Scan for the cell matching the given text and deliver its (X, Y) coordinate at center. 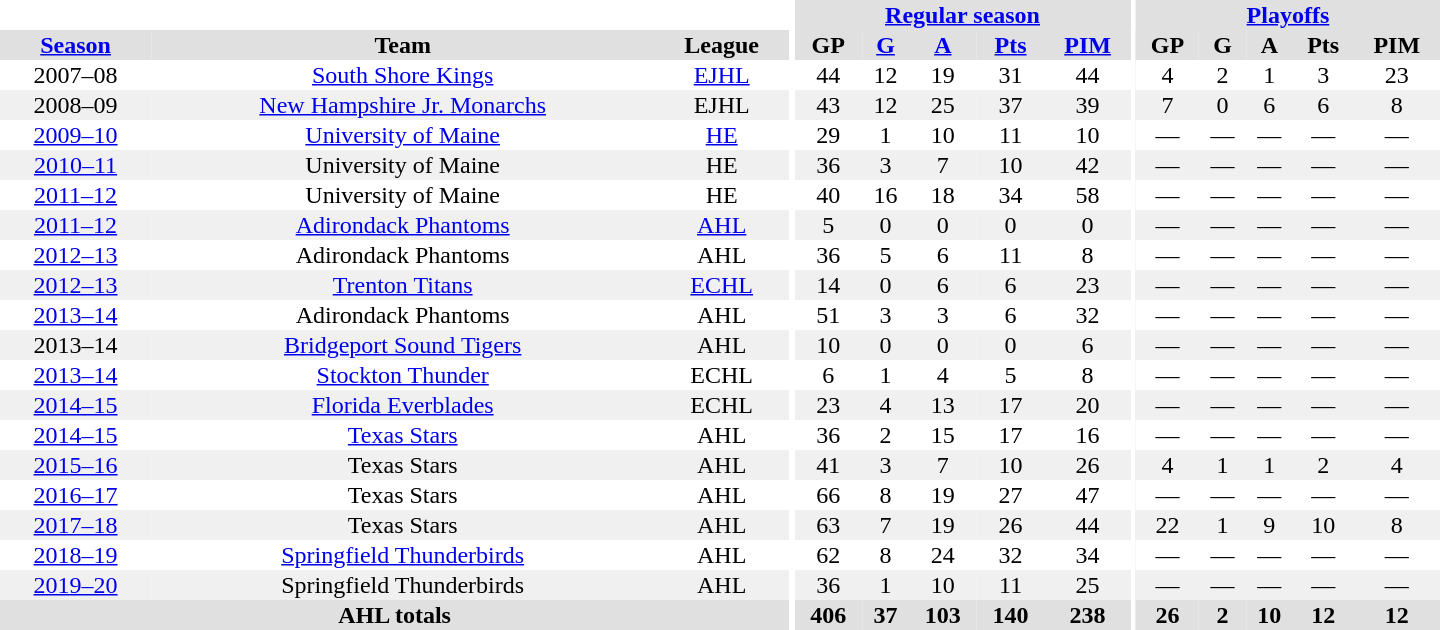
58 (1087, 195)
2019–20 (76, 585)
31 (1011, 75)
9 (1270, 525)
Bridgeport Sound Tigers (402, 345)
Stockton Thunder (402, 375)
406 (828, 615)
14 (828, 285)
39 (1087, 105)
Season (76, 45)
Trenton Titans (402, 285)
29 (828, 135)
2016–17 (76, 495)
27 (1011, 495)
2008–09 (76, 105)
AHL totals (394, 615)
103 (943, 615)
Florida Everblades (402, 405)
2009–10 (76, 135)
66 (828, 495)
63 (828, 525)
24 (943, 555)
42 (1087, 165)
20 (1087, 405)
2010–11 (76, 165)
League (722, 45)
13 (943, 405)
22 (1168, 525)
41 (828, 465)
South Shore Kings (402, 75)
Team (402, 45)
Playoffs (1288, 15)
140 (1011, 615)
New Hampshire Jr. Monarchs (402, 105)
47 (1087, 495)
2018–19 (76, 555)
51 (828, 315)
18 (943, 195)
40 (828, 195)
Regular season (962, 15)
2015–16 (76, 465)
43 (828, 105)
62 (828, 555)
238 (1087, 615)
2007–08 (76, 75)
15 (943, 435)
2017–18 (76, 525)
